Identify which cell holds the provided text, then report its [X, Y] central coordinate. 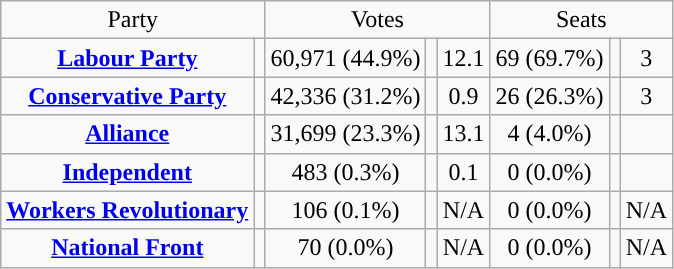
26 (26.3%) [550, 96]
Workers Revolutionary [128, 210]
Independent [128, 172]
13.1 [464, 134]
60,971 (44.9%) [346, 58]
69 (69.7%) [550, 58]
0.1 [464, 172]
70 (0.0%) [346, 248]
Votes [378, 20]
0.9 [464, 96]
Labour Party [128, 58]
42,336 (31.2%) [346, 96]
31,699 (23.3%) [346, 134]
Seats [582, 20]
4 (4.0%) [550, 134]
Conservative Party [128, 96]
Alliance [128, 134]
483 (0.3%) [346, 172]
106 (0.1%) [346, 210]
National Front [128, 248]
12.1 [464, 58]
Party [133, 20]
